Pinpoint the cell where the given text exists, returning its [X, Y] midpoint coordinate. 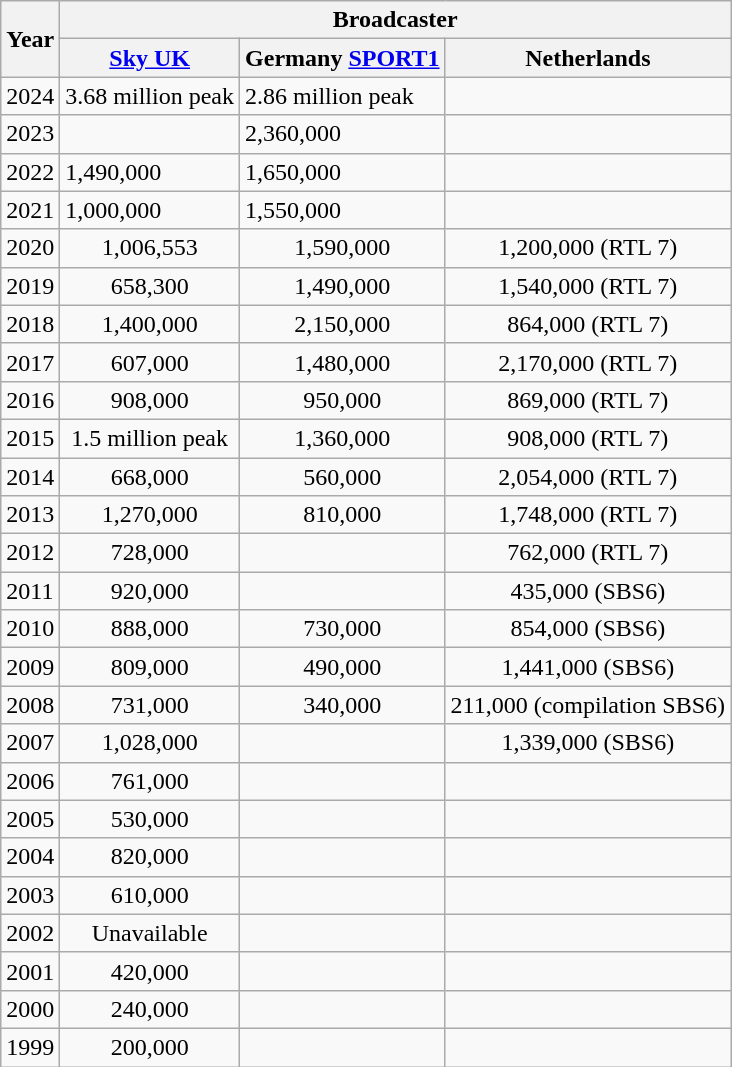
2017 [30, 362]
240,000 [150, 1009]
2014 [30, 477]
1,006,553 [150, 248]
2008 [30, 705]
728,000 [150, 553]
762,000 (RTL 7) [588, 553]
1,441,000 (SBS6) [588, 667]
2016 [30, 400]
2012 [30, 553]
810,000 [343, 515]
1,540,000 (RTL 7) [588, 286]
1,200,000 (RTL 7) [588, 248]
1,339,000 (SBS6) [588, 743]
1,000,000 [150, 210]
2013 [30, 515]
2,360,000 [343, 134]
Unavailable [150, 933]
2020 [30, 248]
560,000 [343, 477]
490,000 [343, 667]
2,054,000 (RTL 7) [588, 477]
761,000 [150, 781]
2022 [30, 172]
820,000 [150, 857]
2002 [30, 933]
Year [30, 39]
Sky UK [150, 58]
869,000 (RTL 7) [588, 400]
1,590,000 [343, 248]
668,000 [150, 477]
1999 [30, 1047]
658,300 [150, 286]
2023 [30, 134]
2,170,000 (RTL 7) [588, 362]
2007 [30, 743]
2000 [30, 1009]
1,650,000 [343, 172]
731,000 [150, 705]
950,000 [343, 400]
1,400,000 [150, 324]
420,000 [150, 971]
888,000 [150, 629]
3.68 million peak [150, 96]
1,270,000 [150, 515]
Broadcaster [396, 20]
2004 [30, 857]
200,000 [150, 1047]
2.86 million peak [343, 96]
2003 [30, 895]
2005 [30, 819]
1.5 million peak [150, 438]
2009 [30, 667]
Germany SPORT1 [343, 58]
2019 [30, 286]
2,150,000 [343, 324]
211,000 (compilation SBS6) [588, 705]
530,000 [150, 819]
2011 [30, 591]
1,550,000 [343, 210]
2024 [30, 96]
2018 [30, 324]
2001 [30, 971]
2010 [30, 629]
809,000 [150, 667]
435,000 (SBS6) [588, 591]
908,000 [150, 400]
1,748,000 (RTL 7) [588, 515]
908,000 (RTL 7) [588, 438]
Netherlands [588, 58]
1,028,000 [150, 743]
340,000 [343, 705]
1,480,000 [343, 362]
2006 [30, 781]
730,000 [343, 629]
854,000 (SBS6) [588, 629]
607,000 [150, 362]
2021 [30, 210]
610,000 [150, 895]
1,360,000 [343, 438]
2015 [30, 438]
864,000 (RTL 7) [588, 324]
920,000 [150, 591]
